Search for the cell housing the specified text and yield its (x, y) center coordinate. 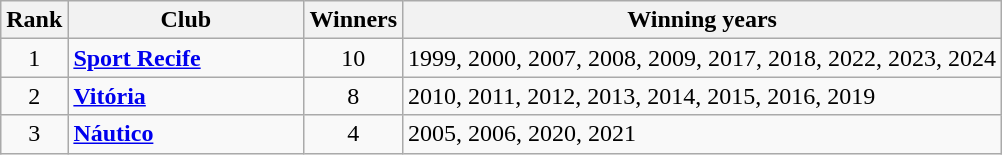
Rank (34, 20)
Vitória (186, 96)
3 (34, 134)
Club (186, 20)
2005, 2006, 2020, 2021 (702, 134)
Sport Recife (186, 58)
1999, 2000, 2007, 2008, 2009, 2017, 2018, 2022, 2023, 2024 (702, 58)
10 (354, 58)
Winners (354, 20)
Náutico (186, 134)
4 (354, 134)
2 (34, 96)
Winning years (702, 20)
1 (34, 58)
8 (354, 96)
2010, 2011, 2012, 2013, 2014, 2015, 2016, 2019 (702, 96)
